Return the (X, Y) coordinate for the center point of the cell that contains the specified text.  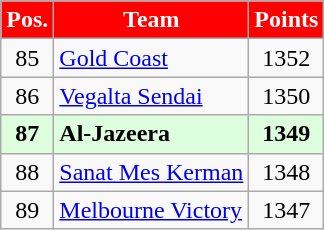
Vegalta Sendai (152, 96)
Sanat Mes Kerman (152, 172)
Team (152, 20)
1349 (286, 134)
1347 (286, 210)
Pos. (28, 20)
Points (286, 20)
88 (28, 172)
87 (28, 134)
86 (28, 96)
Melbourne Victory (152, 210)
1350 (286, 96)
Gold Coast (152, 58)
Al-Jazeera (152, 134)
1352 (286, 58)
1348 (286, 172)
89 (28, 210)
85 (28, 58)
